Return [X, Y] of the center of cell containing provided text 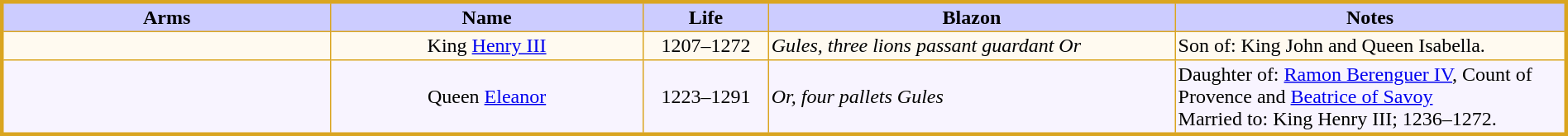
1207–1272 [706, 45]
Arms [165, 16]
Name [486, 16]
Life [706, 16]
1223–1291 [706, 97]
Queen Eleanor [486, 97]
Notes [1371, 16]
Blazon [972, 16]
Or, four pallets Gules [972, 97]
King Henry III [486, 45]
Son of: King John and Queen Isabella. [1371, 45]
Daughter of: Ramon Berenguer IV, Count of Provence and Beatrice of SavoyMarried to: King Henry III; 1236–1272. [1371, 97]
Gules, three lions passant guardant Or [972, 45]
